Locate the cell with the specified text and output its [X, Y] center coordinate. 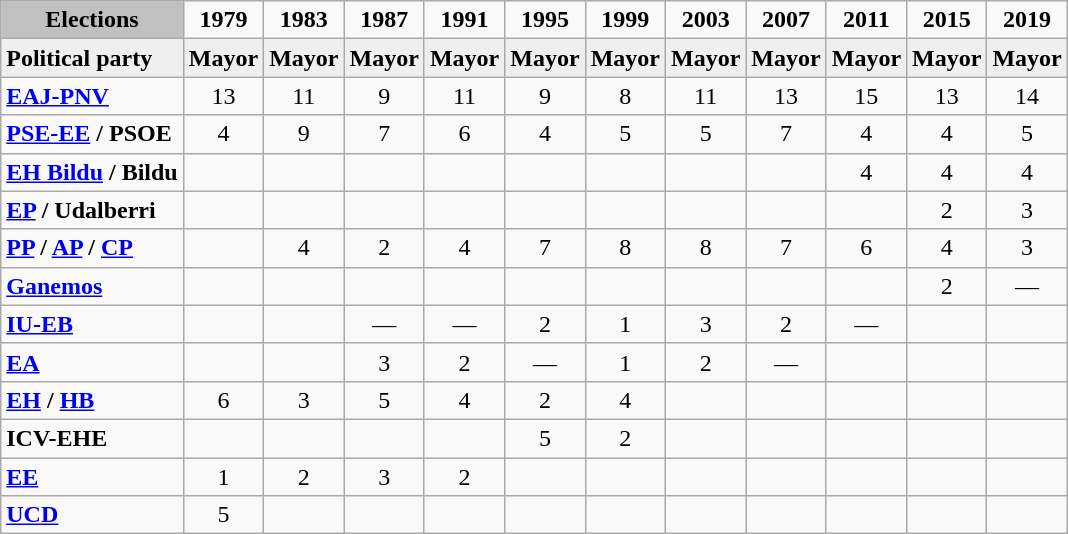
14 [1027, 96]
15 [866, 96]
2003 [705, 20]
1979 [223, 20]
2007 [786, 20]
1995 [545, 20]
Political party [92, 58]
UCD [92, 515]
1983 [304, 20]
IU-EB [92, 324]
Elections [92, 20]
Ganemos [92, 286]
PP / AP / CP [92, 248]
PSE-EE / PSOE [92, 134]
EP / Udalberri [92, 210]
2011 [866, 20]
1999 [625, 20]
1987 [384, 20]
2015 [947, 20]
EH / HB [92, 400]
EH Bildu / Bildu [92, 172]
1991 [464, 20]
EE [92, 477]
EA [92, 362]
2019 [1027, 20]
ICV-EHE [92, 438]
EAJ-PNV [92, 96]
